Scan for the cell matching the given text and deliver its [x, y] coordinate at center. 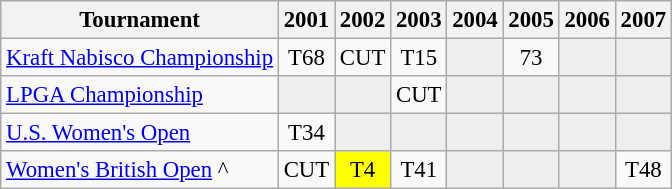
Tournament [140, 20]
T4 [363, 170]
T41 [419, 170]
T34 [306, 133]
Women's British Open ^ [140, 170]
2007 [643, 20]
T68 [306, 58]
73 [531, 58]
Kraft Nabisco Championship [140, 58]
2001 [306, 20]
2005 [531, 20]
2002 [363, 20]
LPGA Championship [140, 95]
2004 [475, 20]
T48 [643, 170]
U.S. Women's Open [140, 133]
2003 [419, 20]
T15 [419, 58]
2006 [587, 20]
